Extract the (X, Y) coordinate from the center of the cell holding the provided text.  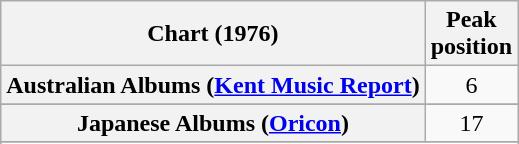
6 (471, 85)
Japanese Albums (Oricon) (213, 123)
Peakposition (471, 34)
Chart (1976) (213, 34)
17 (471, 123)
Australian Albums (Kent Music Report) (213, 85)
